Extract the [X, Y] coordinate from the center of the cell holding the provided text.  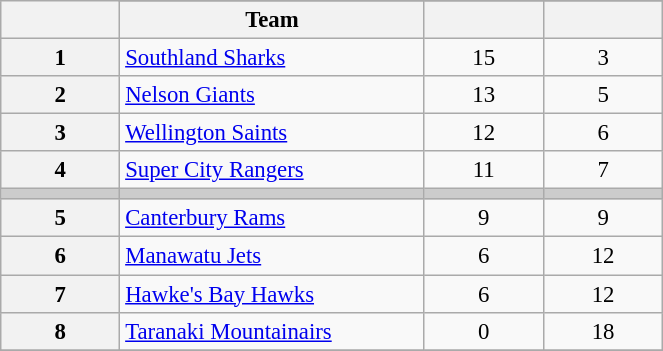
Canterbury Rams [272, 219]
18 [602, 331]
Wellington Saints [272, 133]
Manawatu Jets [272, 256]
2 [60, 95]
11 [484, 170]
8 [60, 331]
4 [60, 170]
13 [484, 95]
Nelson Giants [272, 95]
Taranaki Mountainairs [272, 331]
Super City Rangers [272, 170]
1 [60, 58]
Hawke's Bay Hawks [272, 294]
0 [484, 331]
15 [484, 58]
Team [272, 20]
Southland Sharks [272, 58]
